Determine the [X, Y] coordinate at the center of the cell enclosing the given text.  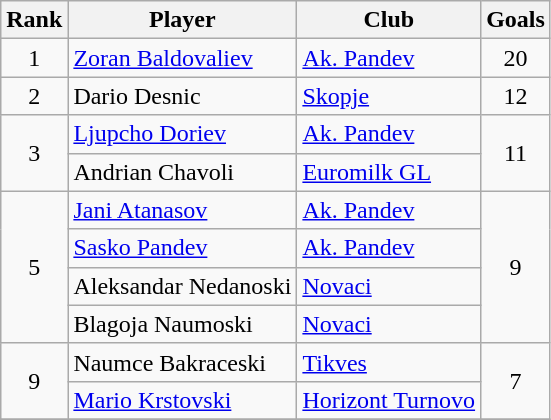
Tikves [389, 362]
Jani Atanasov [182, 210]
Goals [516, 20]
Rank [34, 20]
Naumce Bakraceski [182, 362]
Aleksandar Nedanoski [182, 286]
1 [34, 58]
11 [516, 153]
Dario Desnic [182, 96]
2 [34, 96]
20 [516, 58]
Mario Krstovski [182, 400]
Sasko Pandev [182, 248]
Club [389, 20]
Andrian Chavoli [182, 172]
Zoran Baldovaliev [182, 58]
Euromilk GL [389, 172]
Skopje [389, 96]
Ljupcho Doriev [182, 134]
Horizont Turnovo [389, 400]
12 [516, 96]
Blagoja Naumoski [182, 324]
7 [516, 381]
5 [34, 267]
3 [34, 153]
Player [182, 20]
